Return the (x, y) coordinate for the center point of the cell that contains the specified text.  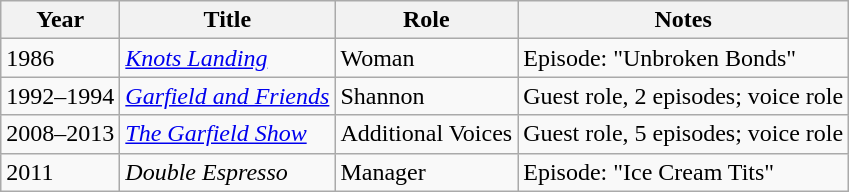
Additional Voices (426, 134)
Role (426, 20)
Year (60, 20)
Guest role, 5 episodes; voice role (684, 134)
Title (228, 20)
Double Espresso (228, 172)
Guest role, 2 episodes; voice role (684, 96)
1992–1994 (60, 96)
Notes (684, 20)
Woman (426, 58)
Episode: "Ice Cream Tits" (684, 172)
Knots Landing (228, 58)
Manager (426, 172)
2008–2013 (60, 134)
The Garfield Show (228, 134)
1986 (60, 58)
Garfield and Friends (228, 96)
Episode: "Unbroken Bonds" (684, 58)
Shannon (426, 96)
2011 (60, 172)
